Provide the (X, Y) coordinate of the cell's center where the given text is located.  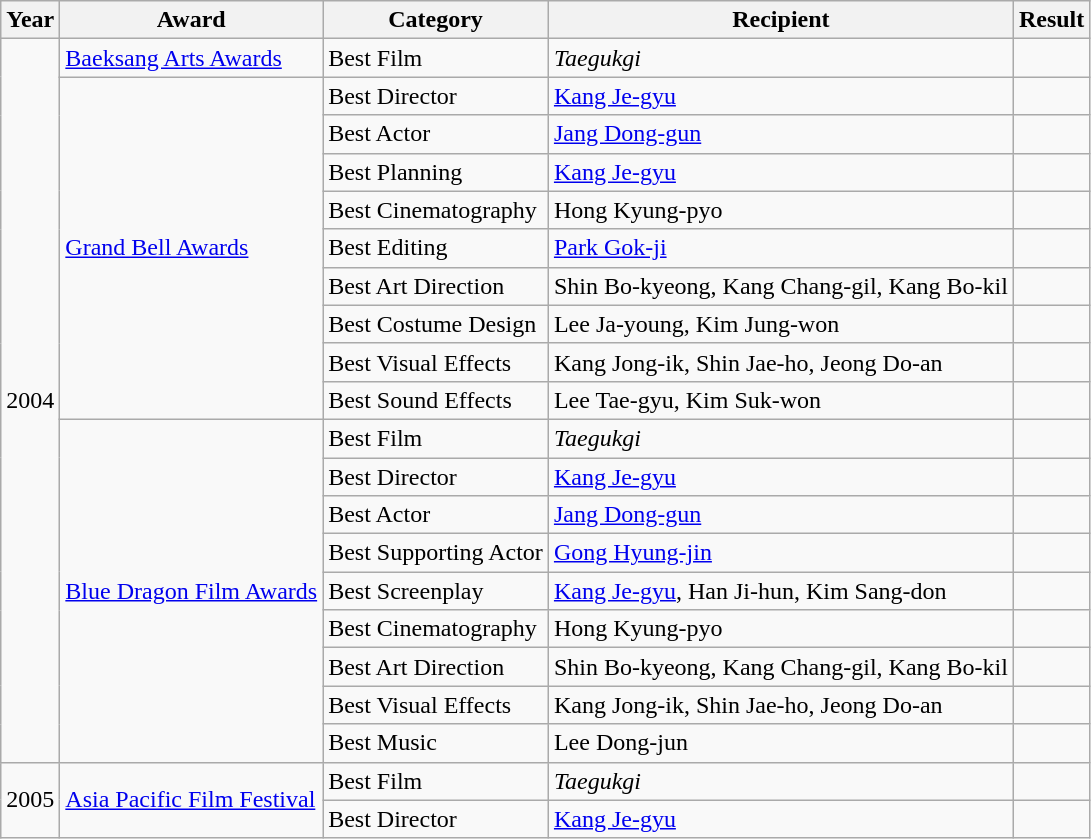
Lee Tae-gyu, Kim Suk-won (780, 400)
Park Gok-ji (780, 248)
Lee Dong-jun (780, 743)
Category (436, 20)
Best Supporting Actor (436, 553)
Best Sound Effects (436, 400)
Asia Pacific Film Festival (192, 800)
Award (192, 20)
Best Planning (436, 172)
Kang Je-gyu, Han Ji-hun, Kim Sang-don (780, 591)
Best Editing (436, 248)
Best Music (436, 743)
Blue Dragon Film Awards (192, 590)
2004 (30, 400)
Grand Bell Awards (192, 248)
2005 (30, 800)
Recipient (780, 20)
Year (30, 20)
Lee Ja-young, Kim Jung-won (780, 324)
Best Costume Design (436, 324)
Best Screenplay (436, 591)
Gong Hyung-jin (780, 553)
Result (1051, 20)
Baeksang Arts Awards (192, 58)
